Locate the cell with the specified text and output its (X, Y) center coordinate. 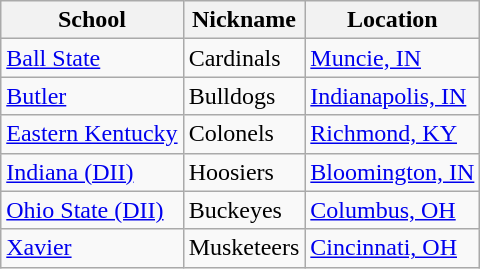
Butler (92, 96)
Ball State (92, 58)
Nickname (244, 20)
Richmond, KY (392, 134)
Indianapolis, IN (392, 96)
Bloomington, IN (392, 172)
Indiana (DII) (92, 172)
Muncie, IN (392, 58)
Columbus, OH (392, 210)
Cardinals (244, 58)
Cincinnati, OH (392, 248)
Musketeers (244, 248)
Location (392, 20)
Ohio State (DII) (92, 210)
School (92, 20)
Colonels (244, 134)
Bulldogs (244, 96)
Buckeyes (244, 210)
Xavier (92, 248)
Eastern Kentucky (92, 134)
Hoosiers (244, 172)
